Determine the [x, y] coordinate at the center of the cell enclosing the given text.  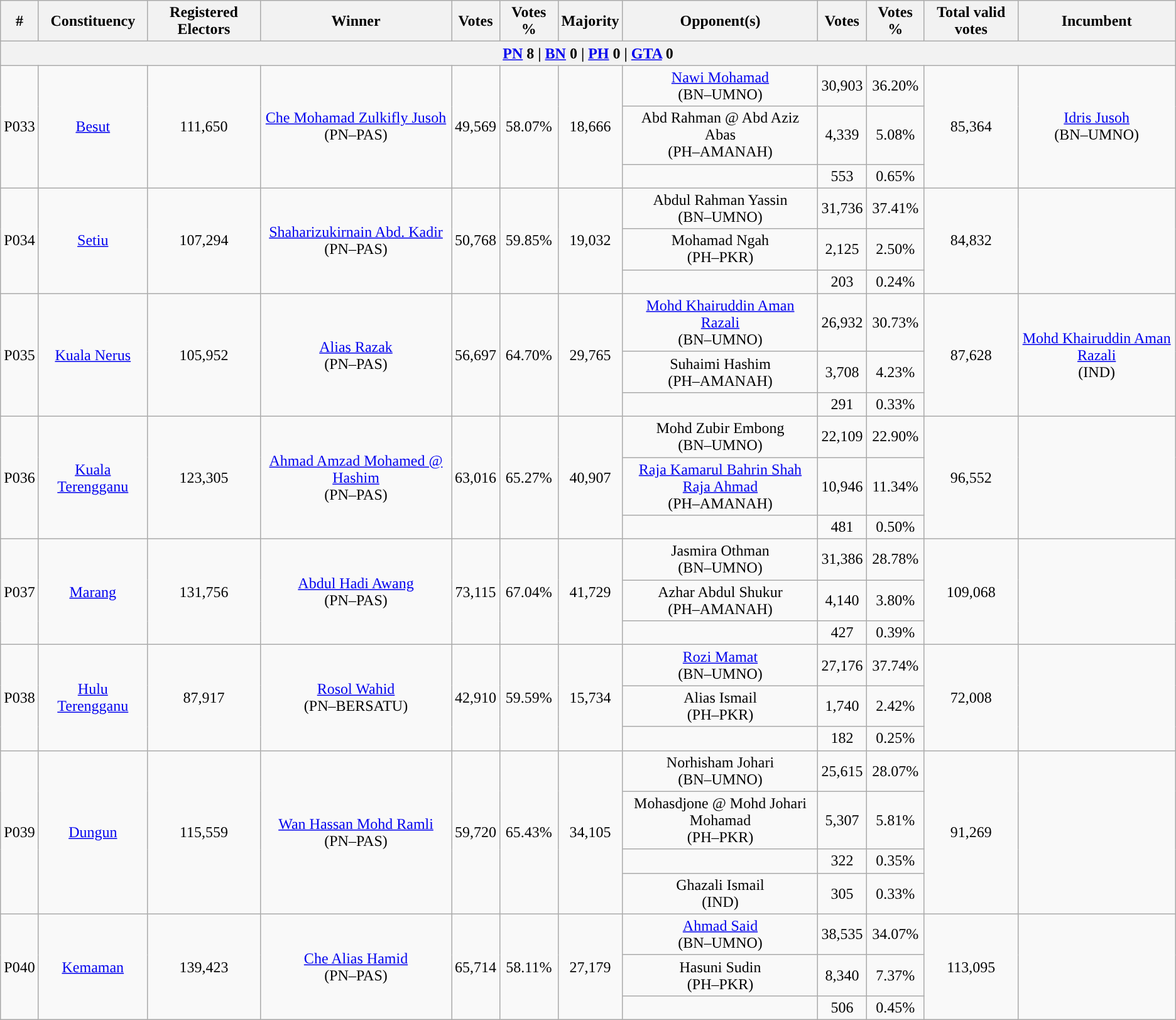
0.24% [895, 282]
Hulu Terengganu [93, 698]
305 [842, 894]
31,736 [842, 209]
30,903 [842, 85]
5,307 [842, 820]
91,269 [971, 832]
64.70% [529, 354]
506 [842, 1007]
0.50% [895, 527]
291 [842, 404]
49,569 [476, 127]
22,109 [842, 436]
Constituency [93, 21]
15,734 [591, 698]
Total valid votes [971, 21]
Kemaman [93, 967]
P037 [19, 592]
Opponent(s) [720, 21]
Mohd Khairuddin Aman Razali(IND) [1097, 354]
203 [842, 282]
Kuala Terengganu [93, 478]
Winner [356, 21]
50,768 [476, 241]
Wan Hassan Mohd Ramli(PN–PAS) [356, 832]
131,756 [204, 592]
5.08% [895, 135]
481 [842, 527]
34.07% [895, 934]
Dungun [93, 832]
59,720 [476, 832]
5.81% [895, 820]
96,552 [971, 478]
25,615 [842, 770]
0.35% [895, 861]
42,910 [476, 698]
Incumbent [1097, 21]
105,952 [204, 354]
59.59% [529, 698]
109,068 [971, 592]
Abd Rahman @ Abd Aziz Abas(PH–AMANAH) [720, 135]
Ahmad Amzad Mohamed @ Hashim(PN–PAS) [356, 478]
Abdul Rahman Yassin(BN–UMNO) [720, 209]
322 [842, 861]
58.11% [529, 967]
Suhaimi Hashim(PH–AMANAH) [720, 372]
Ghazali Ismail(IND) [720, 894]
0.65% [895, 176]
2.50% [895, 249]
Registered Electors [204, 21]
107,294 [204, 241]
67.04% [529, 592]
4,339 [842, 135]
Alias Razak(PN–PAS) [356, 354]
Abdul Hadi Awang(PN–PAS) [356, 592]
113,095 [971, 967]
10,946 [842, 486]
19,032 [591, 241]
139,423 [204, 967]
38,535 [842, 934]
Mohasdjone @ Mohd Johari Mohamad(PH–PKR) [720, 820]
59.85% [529, 241]
P033 [19, 127]
Marang [93, 592]
115,559 [204, 832]
37.74% [895, 665]
P039 [19, 832]
84,832 [971, 241]
0.39% [895, 633]
87,917 [204, 698]
Hasuni Sudin(PH–PKR) [720, 975]
27,176 [842, 665]
1,740 [842, 706]
36.20% [895, 85]
18,666 [591, 127]
28.07% [895, 770]
30.73% [895, 322]
Jasmira Othman(BN–UMNO) [720, 559]
Rosol Wahid(PN–BERSATU) [356, 698]
Mohd Zubir Embong(BN–UMNO) [720, 436]
27,179 [591, 967]
0.45% [895, 1007]
Che Alias Hamid(PN–PAS) [356, 967]
PN 8 | BN 0 | PH 0 | GTA 0 [588, 53]
Norhisham Johari(BN–UMNO) [720, 770]
Besut [93, 127]
11.34% [895, 486]
P035 [19, 354]
58.07% [529, 127]
65.27% [529, 478]
Setiu [93, 241]
123,305 [204, 478]
182 [842, 738]
Mohamad Ngah(PH–PKR) [720, 249]
41,729 [591, 592]
56,697 [476, 354]
26,932 [842, 322]
553 [842, 176]
Alias Ismail(PH–PKR) [720, 706]
Mohd Khairuddin Aman Razali(BN–UMNO) [720, 322]
Raja Kamarul Bahrin Shah Raja Ahmad(PH–AMANAH) [720, 486]
Che Mohamad Zulkifly Jusoh(PN–PAS) [356, 127]
111,650 [204, 127]
87,628 [971, 354]
Nawi Mohamad(BN–UMNO) [720, 85]
3,708 [842, 372]
65,714 [476, 967]
65.43% [529, 832]
P034 [19, 241]
P036 [19, 478]
85,364 [971, 127]
40,907 [591, 478]
Majority [591, 21]
2.42% [895, 706]
427 [842, 633]
34,105 [591, 832]
29,765 [591, 354]
31,386 [842, 559]
Azhar Abdul Shukur(PH–AMANAH) [720, 601]
22.90% [895, 436]
3.80% [895, 601]
4.23% [895, 372]
Rozi Mamat(BN–UMNO) [720, 665]
63,016 [476, 478]
28.78% [895, 559]
Ahmad Said (BN–UMNO) [720, 934]
Shaharizukirnain Abd. Kadir(PN–PAS) [356, 241]
2,125 [842, 249]
7.37% [895, 975]
Kuala Nerus [93, 354]
P038 [19, 698]
Idris Jusoh(BN–UMNO) [1097, 127]
8,340 [842, 975]
72,008 [971, 698]
4,140 [842, 601]
73,115 [476, 592]
# [19, 21]
0.25% [895, 738]
P040 [19, 967]
37.41% [895, 209]
